Locate the cell with the specified text and output its (X, Y) center coordinate. 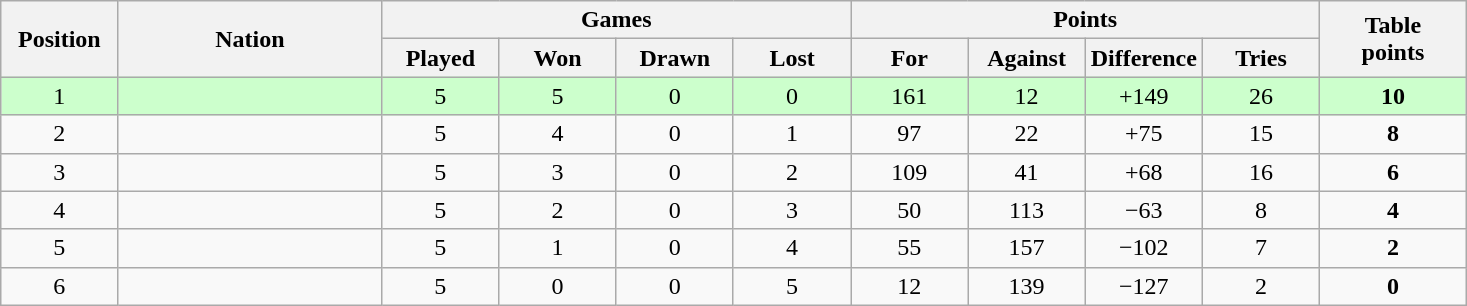
Against (1026, 58)
−102 (1144, 248)
Lost (792, 58)
+149 (1144, 96)
157 (1026, 248)
Difference (1144, 58)
Played (440, 58)
10 (1394, 96)
−127 (1144, 286)
109 (910, 172)
161 (910, 96)
−63 (1144, 210)
16 (1260, 172)
55 (910, 248)
Won (558, 58)
Games (616, 20)
7 (1260, 248)
+68 (1144, 172)
15 (1260, 134)
Tries (1260, 58)
Points (1086, 20)
113 (1026, 210)
97 (910, 134)
Tablepoints (1394, 39)
139 (1026, 286)
22 (1026, 134)
For (910, 58)
Nation (250, 39)
Drawn (674, 58)
Position (60, 39)
26 (1260, 96)
50 (910, 210)
+75 (1144, 134)
41 (1026, 172)
